Return the [x, y] coordinate for the center point of the cell that contains the specified text.  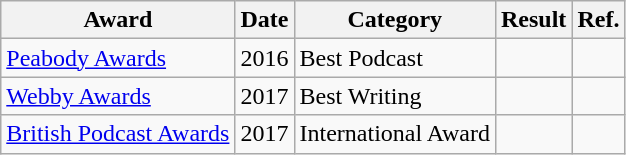
Webby Awards [118, 96]
British Podcast Awards [118, 134]
Ref. [598, 20]
Peabody Awards [118, 58]
2016 [264, 58]
Category [394, 20]
International Award [394, 134]
Date [264, 20]
Best Podcast [394, 58]
Result [533, 20]
Best Writing [394, 96]
Award [118, 20]
